Identify which cell holds the provided text, then report its (X, Y) central coordinate. 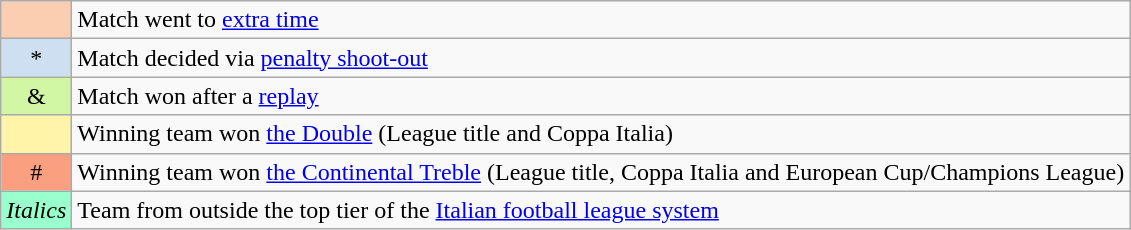
Match won after a replay (601, 96)
Winning team won the Continental Treble (League title, Coppa Italia and European Cup/Champions League) (601, 172)
Match went to extra time (601, 20)
Match decided via penalty shoot-out (601, 58)
& (36, 96)
# (36, 172)
Italics (36, 210)
Team from outside the top tier of the Italian football league system (601, 210)
Winning team won the Double (League title and Coppa Italia) (601, 134)
* (36, 58)
